Return (x, y) of the center of cell containing provided text 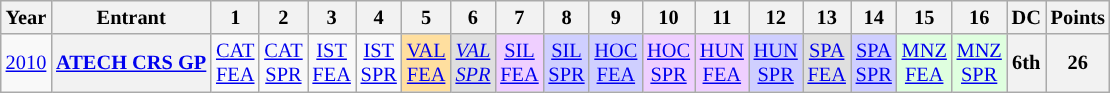
13 (827, 17)
11 (722, 17)
Year (26, 17)
SPASPR (874, 63)
CATSPR (283, 63)
HOCFEA (616, 63)
4 (379, 17)
10 (668, 17)
26 (1078, 63)
5 (426, 17)
12 (776, 17)
HUNFEA (722, 63)
6 (474, 17)
HUNSPR (776, 63)
ISTFEA (332, 63)
Entrant (131, 17)
Points (1078, 17)
SPAFEA (827, 63)
15 (924, 17)
3 (332, 17)
VALSPR (474, 63)
7 (519, 17)
8 (567, 17)
ATECH CRS GP (131, 63)
2 (283, 17)
16 (980, 17)
ISTSPR (379, 63)
MNZSPR (980, 63)
SILSPR (567, 63)
2010 (26, 63)
MNZFEA (924, 63)
14 (874, 17)
CATFEA (235, 63)
6th (1026, 63)
DC (1026, 17)
1 (235, 17)
HOCSPR (668, 63)
SILFEA (519, 63)
VALFEA (426, 63)
9 (616, 17)
